Return [x, y] of the center of cell containing provided text 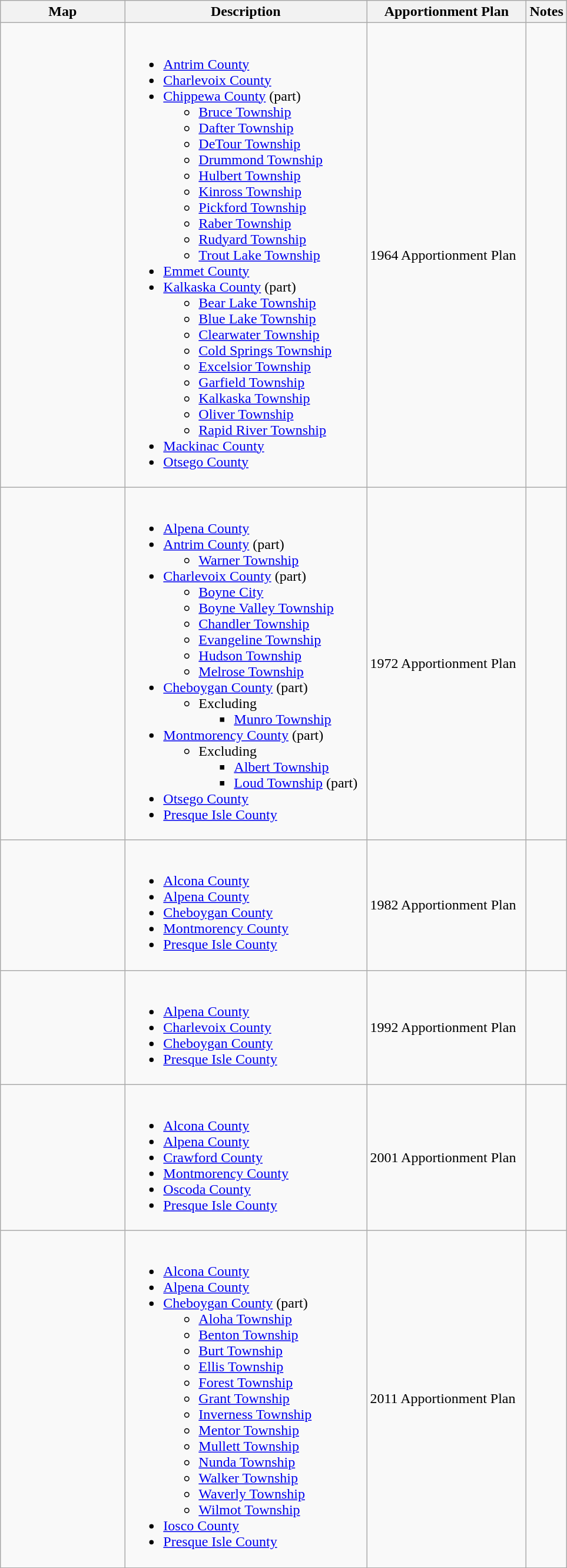
1982 Apportionment Plan [446, 905]
Alcona CountyAlpena CountyCrawford CountyMontmorency CountyOscoda CountyPresque Isle County [246, 1157]
2001 Apportionment Plan [446, 1157]
Apportionment Plan [446, 12]
1992 Apportionment Plan [446, 1027]
2011 Apportionment Plan [446, 1399]
1972 Apportionment Plan [446, 663]
Alcona CountyAlpena CountyCheboygan CountyMontmorency CountyPresque Isle County [246, 905]
Map [62, 12]
Alpena CountyCharlevoix CountyCheboygan CountyPresque Isle County [246, 1027]
Notes [546, 12]
1964 Apportionment Plan [446, 255]
Description [246, 12]
